Locate the cell with the specified text and output its [X, Y] center coordinate. 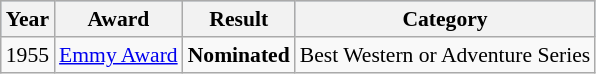
1955 [28, 55]
Year [28, 19]
Award [118, 19]
Best Western or Adventure Series [446, 55]
Nominated [239, 55]
Result [239, 19]
Emmy Award [118, 55]
Category [446, 19]
